Search for the cell housing the specified text and yield its [X, Y] center coordinate. 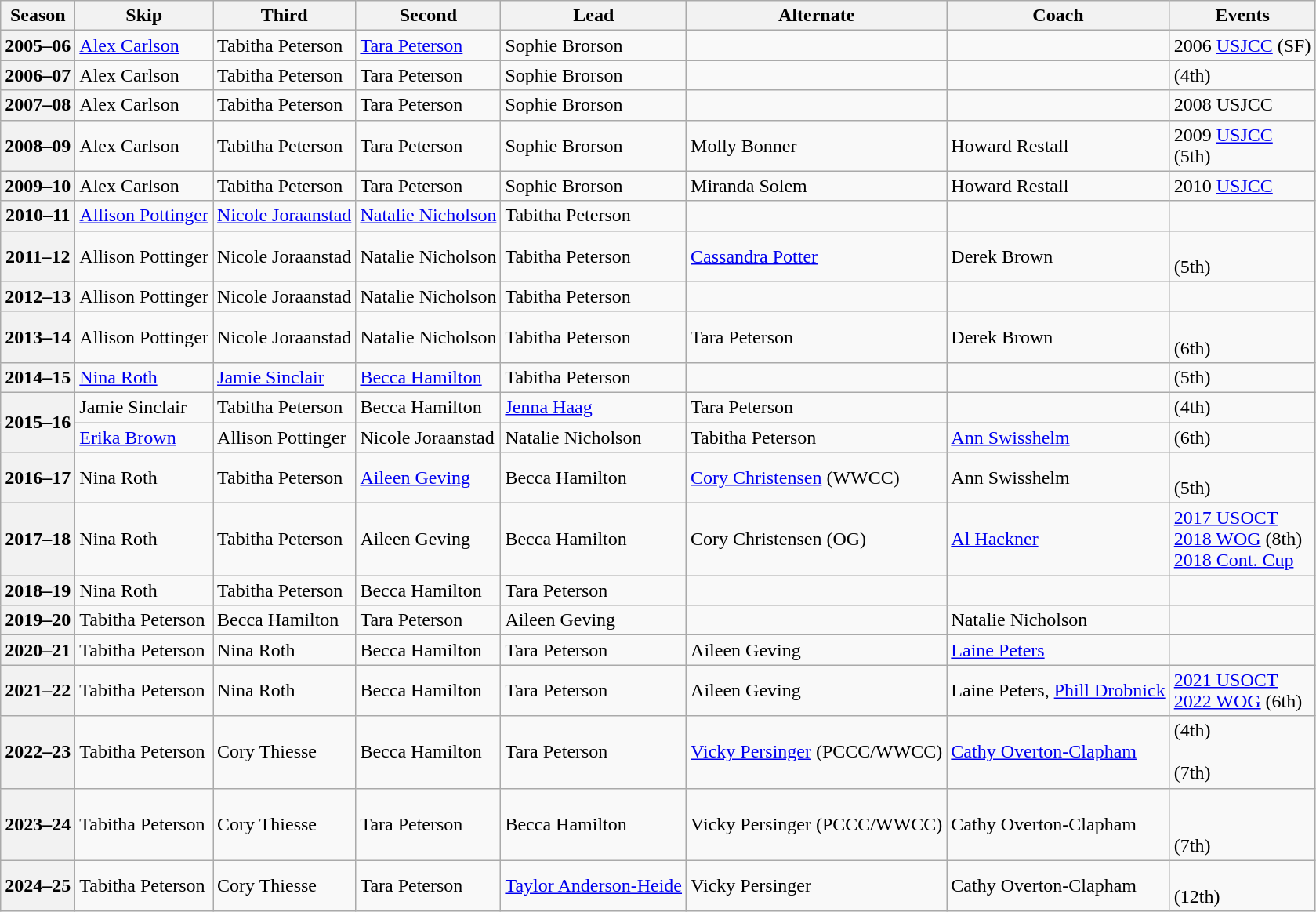
2006 USJCC (SF) [1242, 45]
Second [428, 16]
2019–20 [38, 620]
2014–15 [38, 377]
2021–22 [38, 690]
Lead [594, 16]
2010 USJCC [1242, 186]
Third [285, 16]
2015–16 [38, 422]
(12th) [1242, 886]
Cory Christensen (WWCC) [817, 478]
Jenna Haag [594, 407]
Al Hackner [1058, 540]
Vicky Persinger [817, 886]
2011–12 [38, 256]
2022–23 [38, 752]
2016–17 [38, 478]
2005–06 [38, 45]
2020–21 [38, 650]
Cory Christensen (OG) [817, 540]
Coach [1058, 16]
2009 USJCC (5th) [1242, 146]
2023–24 [38, 824]
2021 USOCT 2022 WOG (6th) [1242, 690]
Taylor Anderson-Heide [594, 886]
Laine Peters, Phill Drobnick [1058, 690]
2007–08 [38, 105]
2010–11 [38, 216]
2008–09 [38, 146]
Events [1242, 16]
2017–18 [38, 540]
Erika Brown [144, 437]
Laine Peters [1058, 650]
2017 USOCT 2018 WOG (8th)2018 Cont. Cup [1242, 540]
2018–19 [38, 590]
2008 USJCC [1242, 105]
(7th) [1242, 824]
2012–13 [38, 296]
Skip [144, 16]
2009–10 [38, 186]
Cassandra Potter [817, 256]
(4th) (7th) [1242, 752]
Alternate [817, 16]
Season [38, 16]
Molly Bonner [817, 146]
2013–14 [38, 337]
2024–25 [38, 886]
Miranda Solem [817, 186]
2006–07 [38, 75]
